Detect which cell encompasses the target text, then output its [X, Y] center coordinate. 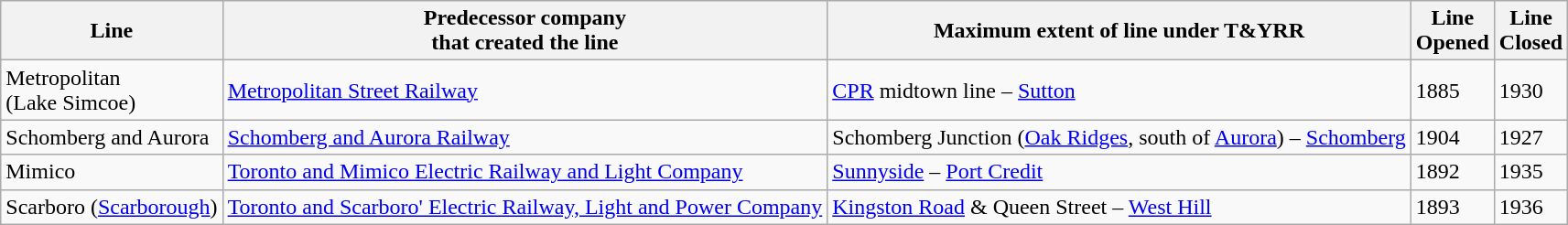
1927 [1530, 137]
Maximum extent of line under T&YRR [1119, 31]
Metropolitan(Lake Simcoe) [112, 90]
LineClosed [1530, 31]
Schomberg and Aurora Railway [525, 137]
CPR midtown line – Sutton [1119, 90]
1892 [1452, 172]
Predecessor companythat created the line [525, 31]
1930 [1530, 90]
Line [112, 31]
Toronto and Scarboro' Electric Railway, Light and Power Company [525, 207]
Toronto and Mimico Electric Railway and Light Company [525, 172]
1936 [1530, 207]
Sunnyside – Port Credit [1119, 172]
Scarboro (Scarborough) [112, 207]
Metropolitan Street Railway [525, 90]
1935 [1530, 172]
1893 [1452, 207]
Schomberg and Aurora [112, 137]
1885 [1452, 90]
LineOpened [1452, 31]
Schomberg Junction (Oak Ridges, south of Aurora) – Schomberg [1119, 137]
Mimico [112, 172]
Kingston Road & Queen Street – West Hill [1119, 207]
1904 [1452, 137]
